From the cell containing the given text, extract its center point as (x, y) coordinate. 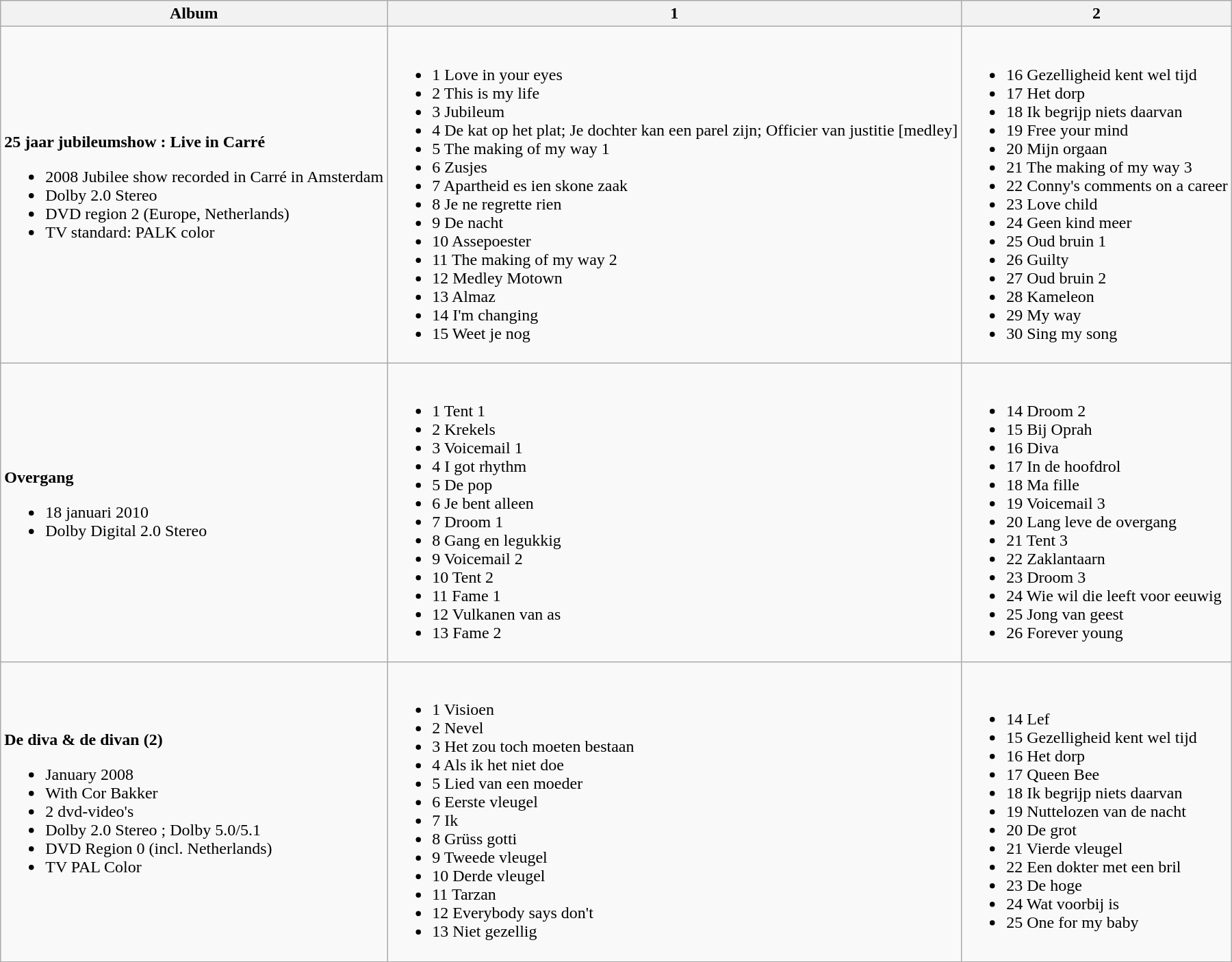
Overgang18 januari 2010Dolby Digital 2.0 Stereo (194, 512)
De diva & de divan (2)January 2008With Cor Bakker2 dvd-video'sDolby 2.0 Stereo ; Dolby 5.0/5.1DVD Region 0 (incl. Netherlands)TV PAL Color (194, 812)
Album (194, 14)
2 (1096, 14)
1 (675, 14)
